Find where the given text appears and provide that cell's center as [X, Y] coordinate. 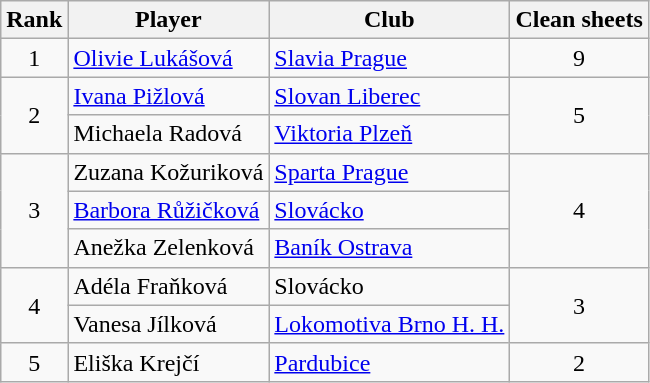
Rank [34, 20]
Lokomotiva Brno H. H. [390, 324]
Slavia Prague [390, 58]
Viktoria Plzeň [390, 134]
Zuzana Kožuriková [168, 172]
Vanesa Jílková [168, 324]
1 [34, 58]
Adéla Fraňková [168, 286]
9 [579, 58]
Michaela Radová [168, 134]
Olivie Lukášová [168, 58]
Player [168, 20]
Club [390, 20]
Baník Ostrava [390, 248]
Barbora Růžičková [168, 210]
Sparta Prague [390, 172]
Slovan Liberec [390, 96]
Ivana Pižlová [168, 96]
Clean sheets [579, 20]
Pardubice [390, 362]
Anežka Zelenková [168, 248]
Eliška Krejčí [168, 362]
